Search for the cell housing the specified text and yield its (x, y) center coordinate. 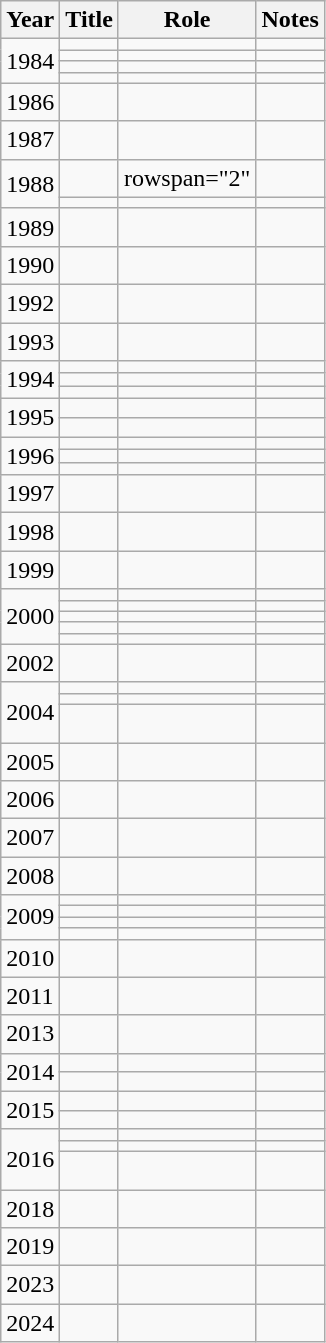
1992 (30, 303)
2015 (30, 1110)
1997 (30, 494)
2024 (30, 1323)
1988 (30, 184)
2010 (30, 958)
1998 (30, 532)
1993 (30, 341)
2019 (30, 1247)
2009 (30, 917)
2013 (30, 1034)
1989 (30, 227)
1990 (30, 265)
rowspan="2" (187, 178)
2007 (30, 838)
2005 (30, 761)
2018 (30, 1209)
2014 (30, 1072)
Year (30, 20)
2000 (30, 616)
2008 (30, 876)
1984 (30, 61)
1999 (30, 570)
Notes (290, 20)
2006 (30, 800)
2002 (30, 663)
1994 (30, 380)
2023 (30, 1285)
2011 (30, 996)
1996 (30, 456)
1987 (30, 140)
Role (187, 20)
2016 (30, 1159)
Title (90, 20)
1986 (30, 102)
1995 (30, 418)
2004 (30, 712)
